Pinpoint the cell where the given text exists, returning its [X, Y] midpoint coordinate. 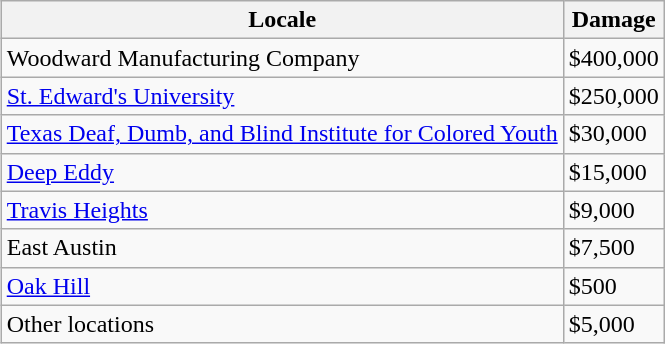
$400,000 [614, 58]
Locale [282, 20]
Deep Eddy [282, 172]
$9,000 [614, 210]
$15,000 [614, 172]
East Austin [282, 248]
Woodward Manufacturing Company [282, 58]
Travis Heights [282, 210]
$500 [614, 286]
St. Edward's University [282, 96]
$30,000 [614, 134]
Other locations [282, 324]
$7,500 [614, 248]
$250,000 [614, 96]
$5,000 [614, 324]
Damage [614, 20]
Texas Deaf, Dumb, and Blind Institute for Colored Youth [282, 134]
Oak Hill [282, 286]
